Capture the cell that displays the provided text and extract its [x, y] central coordinate. 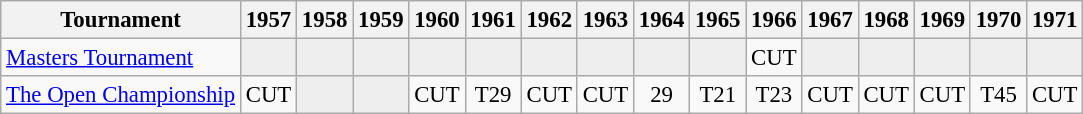
1964 [661, 20]
T29 [493, 95]
1958 [325, 20]
1957 [268, 20]
T23 [774, 95]
The Open Championship [121, 95]
1969 [942, 20]
1963 [605, 20]
1960 [437, 20]
1971 [1055, 20]
1962 [549, 20]
1965 [718, 20]
1961 [493, 20]
1968 [886, 20]
T45 [998, 95]
1959 [381, 20]
1970 [998, 20]
Masters Tournament [121, 58]
1966 [774, 20]
1967 [830, 20]
T21 [718, 95]
Tournament [121, 20]
29 [661, 95]
